Provide the [X, Y] coordinate of the cell's center where the given text is located.  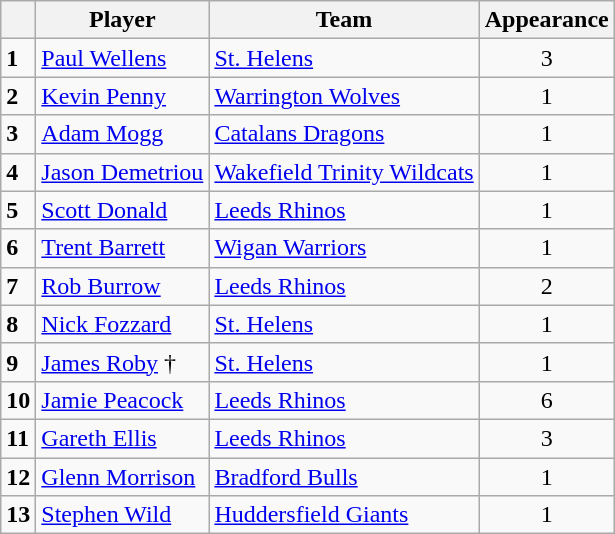
13 [18, 515]
Jamie Peacock [122, 400]
Bradford Bulls [344, 477]
Wigan Warriors [344, 248]
Nick Fozzard [122, 324]
Catalans Dragons [344, 134]
Huddersfield Giants [344, 515]
James Roby † [122, 362]
Kevin Penny [122, 96]
4 [18, 172]
5 [18, 210]
Appearance [546, 20]
9 [18, 362]
11 [18, 438]
Jason Demetriou [122, 172]
Warrington Wolves [344, 96]
Wakefield Trinity Wildcats [344, 172]
7 [18, 286]
Adam Mogg [122, 134]
Trent Barrett [122, 248]
Stephen Wild [122, 515]
Rob Burrow [122, 286]
Player [122, 20]
Gareth Ellis [122, 438]
Scott Donald [122, 210]
10 [18, 400]
12 [18, 477]
8 [18, 324]
Paul Wellens [122, 58]
Team [344, 20]
Glenn Morrison [122, 477]
